Extract the (X, Y) coordinate from the center of the cell holding the provided text.  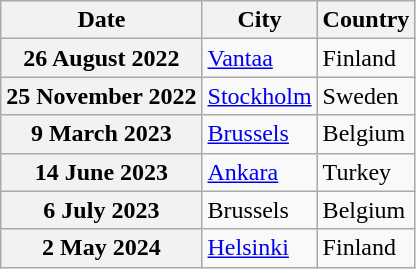
2 May 2024 (102, 248)
9 March 2023 (102, 134)
Date (102, 20)
6 July 2023 (102, 210)
Country (366, 20)
City (260, 20)
Turkey (366, 172)
Ankara (260, 172)
26 August 2022 (102, 58)
14 June 2023 (102, 172)
Sweden (366, 96)
Helsinki (260, 248)
Stockholm (260, 96)
Vantaa (260, 58)
25 November 2022 (102, 96)
